Output the [x, y] coordinate of the center of the cell containing the given text.  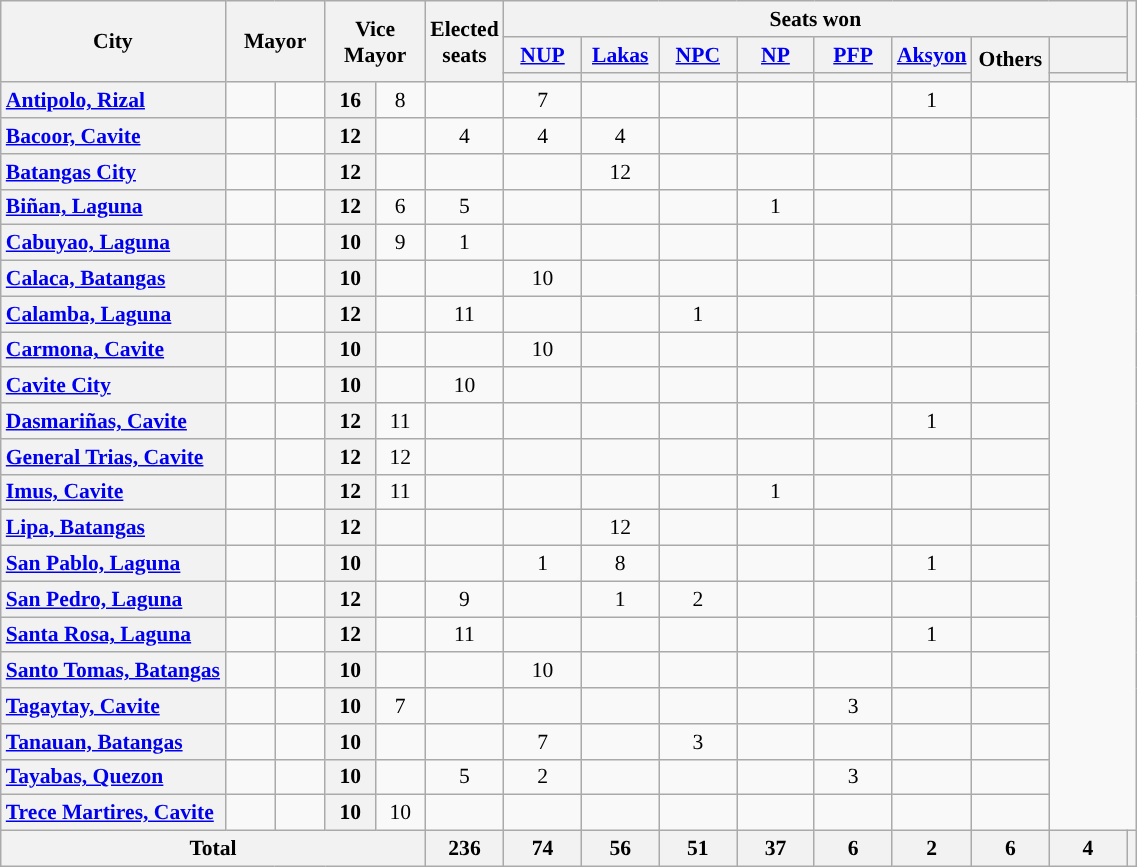
Batangas City [113, 172]
Cavite City [113, 386]
San Pablo, Laguna [113, 564]
San Pedro, Laguna [113, 599]
NP [776, 55]
Lipa, Batangas [113, 528]
Trece Martires, Cavite [113, 813]
Antipolo, Rizal [113, 101]
236 [464, 849]
City [113, 42]
Biñan, Laguna [113, 207]
56 [620, 849]
Tayabas, Quezon [113, 777]
Cabuyao, Laguna [113, 243]
NPC [698, 55]
Imus, Cavite [113, 492]
Aksyon [932, 55]
16 [350, 101]
Carmona, Cavite [113, 350]
Santo Tomas, Batangas [113, 671]
Electedseats [464, 42]
Mayor [275, 42]
General Trias, Cavite [113, 457]
PFP [853, 55]
Santa Rosa, Laguna [113, 635]
NUP [543, 55]
51 [698, 849]
Tagaytay, Cavite [113, 706]
Calaca, Batangas [113, 279]
74 [543, 849]
Total [214, 849]
Seats won [816, 19]
Calamba, Laguna [113, 314]
Lakas [620, 55]
37 [776, 849]
Vice Mayor [375, 42]
Others [1011, 60]
Tanauan, Batangas [113, 742]
Bacoor, Cavite [113, 136]
Dasmariñas, Cavite [113, 421]
